Scan for the cell matching the given text and deliver its (X, Y) coordinate at center. 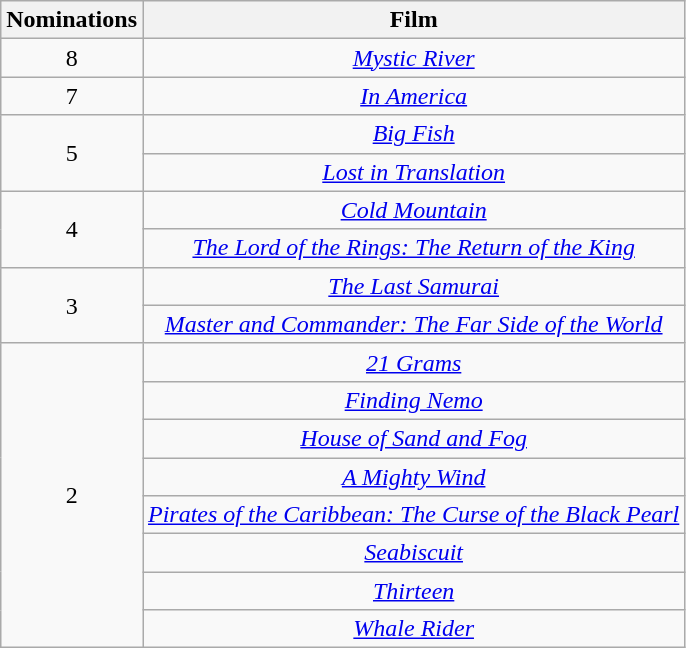
Nominations (72, 20)
Cold Mountain (413, 210)
5 (72, 153)
Pirates of the Caribbean: The Curse of the Black Pearl (413, 515)
House of Sand and Fog (413, 438)
The Lord of the Rings: The Return of the King (413, 248)
Film (413, 20)
Lost in Translation (413, 172)
In America (413, 96)
21 Grams (413, 362)
Seabiscuit (413, 553)
3 (72, 305)
7 (72, 96)
8 (72, 58)
4 (72, 229)
Mystic River (413, 58)
Master and Commander: The Far Side of the World (413, 324)
2 (72, 495)
Whale Rider (413, 629)
The Last Samurai (413, 286)
A Mighty Wind (413, 477)
Big Fish (413, 134)
Finding Nemo (413, 400)
Thirteen (413, 591)
